Extract the [X, Y] coordinate from the center of the cell holding the provided text.  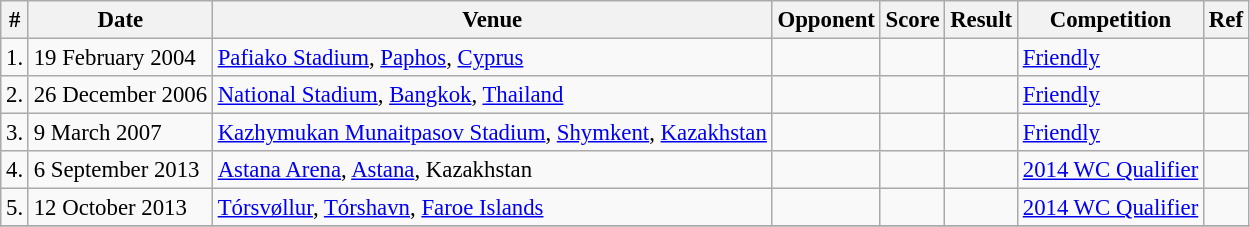
26 December 2006 [120, 95]
12 October 2013 [120, 208]
Opponent [826, 20]
Result [982, 20]
# [15, 20]
Ref [1226, 20]
19 February 2004 [120, 58]
5. [15, 208]
2. [15, 95]
Kazhymukan Munaitpasov Stadium, Shymkent, Kazakhstan [492, 133]
Pafiako Stadium, Paphos, Cyprus [492, 58]
1. [15, 58]
Competition [1110, 20]
Venue [492, 20]
Date [120, 20]
4. [15, 170]
National Stadium, Bangkok, Thailand [492, 95]
Astana Arena, Astana, Kazakhstan [492, 170]
3. [15, 133]
Tórsvøllur, Tórshavn, Faroe Islands [492, 208]
9 March 2007 [120, 133]
Score [912, 20]
6 September 2013 [120, 170]
